Locate the cell with the specified text and output its (x, y) center coordinate. 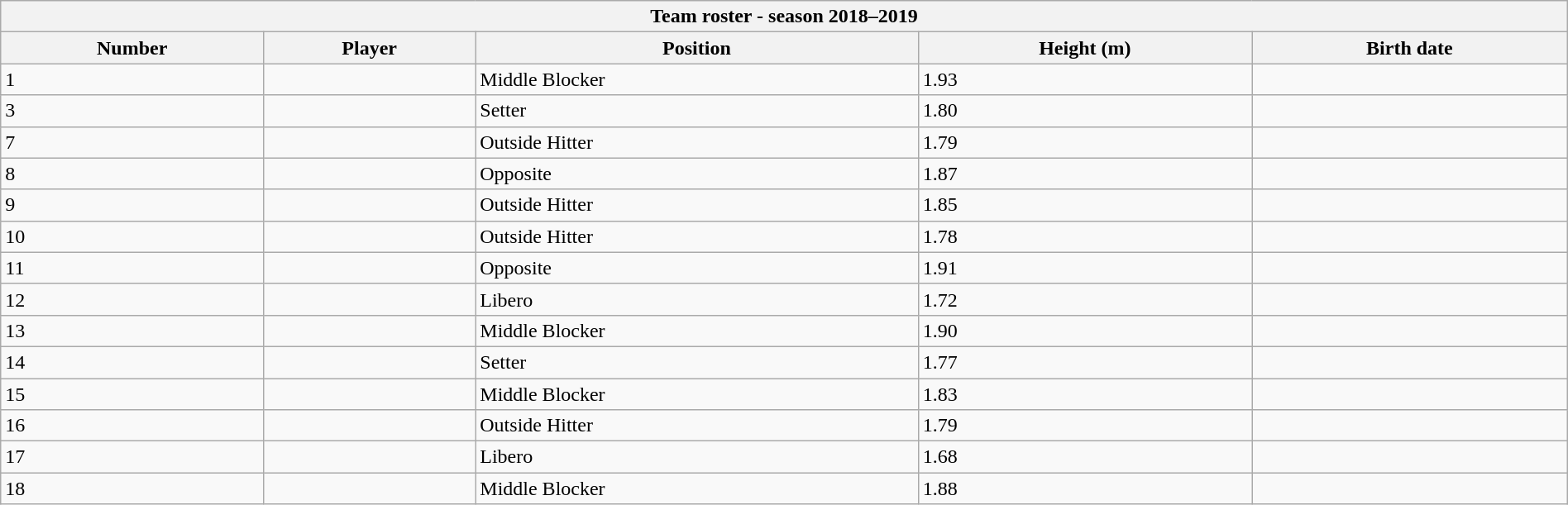
1.78 (1085, 236)
Player (370, 48)
3 (132, 111)
15 (132, 394)
1.85 (1085, 205)
1.80 (1085, 111)
10 (132, 236)
17 (132, 457)
8 (132, 174)
1.90 (1085, 331)
1.83 (1085, 394)
Number (132, 48)
18 (132, 488)
1 (132, 79)
1.68 (1085, 457)
1.87 (1085, 174)
Position (696, 48)
1.72 (1085, 299)
1.91 (1085, 268)
7 (132, 142)
1.77 (1085, 362)
13 (132, 331)
14 (132, 362)
1.93 (1085, 79)
1.88 (1085, 488)
16 (132, 426)
Team roster - season 2018–2019 (784, 17)
12 (132, 299)
9 (132, 205)
Birth date (1410, 48)
Height (m) (1085, 48)
11 (132, 268)
